From the cell containing the given text, extract its center point as [X, Y] coordinate. 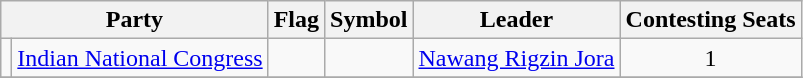
Leader [516, 20]
Indian National Congress [140, 58]
Contesting Seats [710, 20]
Flag [296, 20]
Symbol [369, 20]
Nawang Rigzin Jora [516, 58]
1 [710, 58]
Party [134, 20]
